For the text-containing cell, return its midpoint in [X, Y] coordinate format. 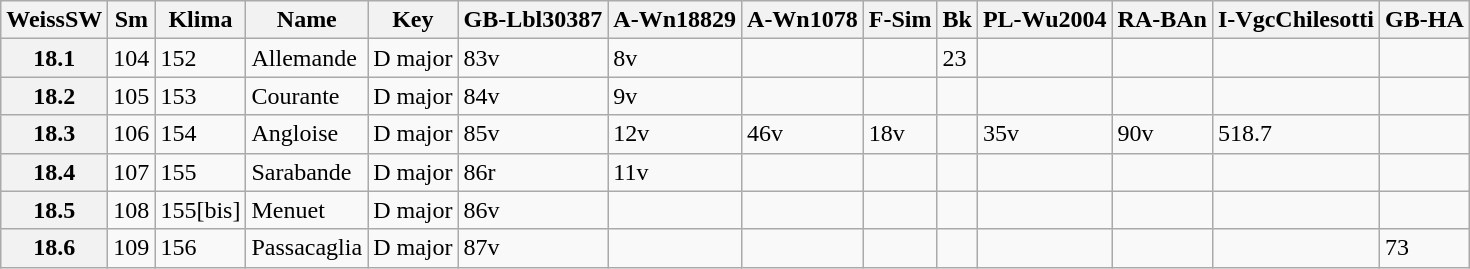
155 [200, 172]
18.4 [54, 172]
PL-Wu2004 [1044, 20]
155[bis] [200, 210]
I-VgcChilesotti [1296, 20]
Passacaglia [307, 248]
A-Wn1078 [803, 20]
84v [533, 96]
518.7 [1296, 134]
9v [675, 96]
104 [132, 58]
Angloise [307, 134]
WeissSW [54, 20]
Name [307, 20]
108 [132, 210]
GB-Lbl30387 [533, 20]
23 [957, 58]
12v [675, 134]
Bk [957, 20]
Menuet [307, 210]
106 [132, 134]
35v [1044, 134]
Allemande [307, 58]
18.5 [54, 210]
18.1 [54, 58]
11v [675, 172]
46v [803, 134]
Klima [200, 20]
Sarabande [307, 172]
87v [533, 248]
85v [533, 134]
8v [675, 58]
Key [413, 20]
154 [200, 134]
Sm [132, 20]
Courante [307, 96]
18v [900, 134]
90v [1162, 134]
105 [132, 96]
153 [200, 96]
18.6 [54, 248]
86v [533, 210]
86r [533, 172]
18.2 [54, 96]
18.3 [54, 134]
83v [533, 58]
RA-BAn [1162, 20]
156 [200, 248]
109 [132, 248]
73 [1425, 248]
152 [200, 58]
F-Sim [900, 20]
A-Wn18829 [675, 20]
GB-HA [1425, 20]
107 [132, 172]
